Search for the cell housing the specified text and yield its (X, Y) center coordinate. 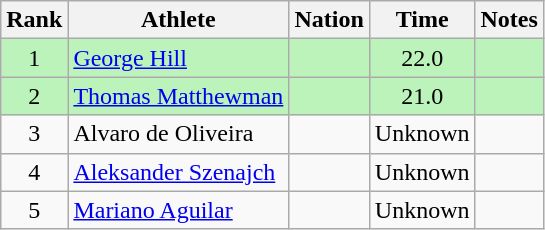
Athlete (178, 20)
22.0 (422, 58)
1 (34, 58)
Notes (509, 20)
Alvaro de Oliveira (178, 134)
Rank (34, 20)
Time (422, 20)
George Hill (178, 58)
21.0 (422, 96)
Thomas Matthewman (178, 96)
5 (34, 210)
Mariano Aguilar (178, 210)
3 (34, 134)
2 (34, 96)
Aleksander Szenajch (178, 172)
Nation (329, 20)
4 (34, 172)
